Return the [X, Y] coordinate for the center point of the cell that contains the specified text.  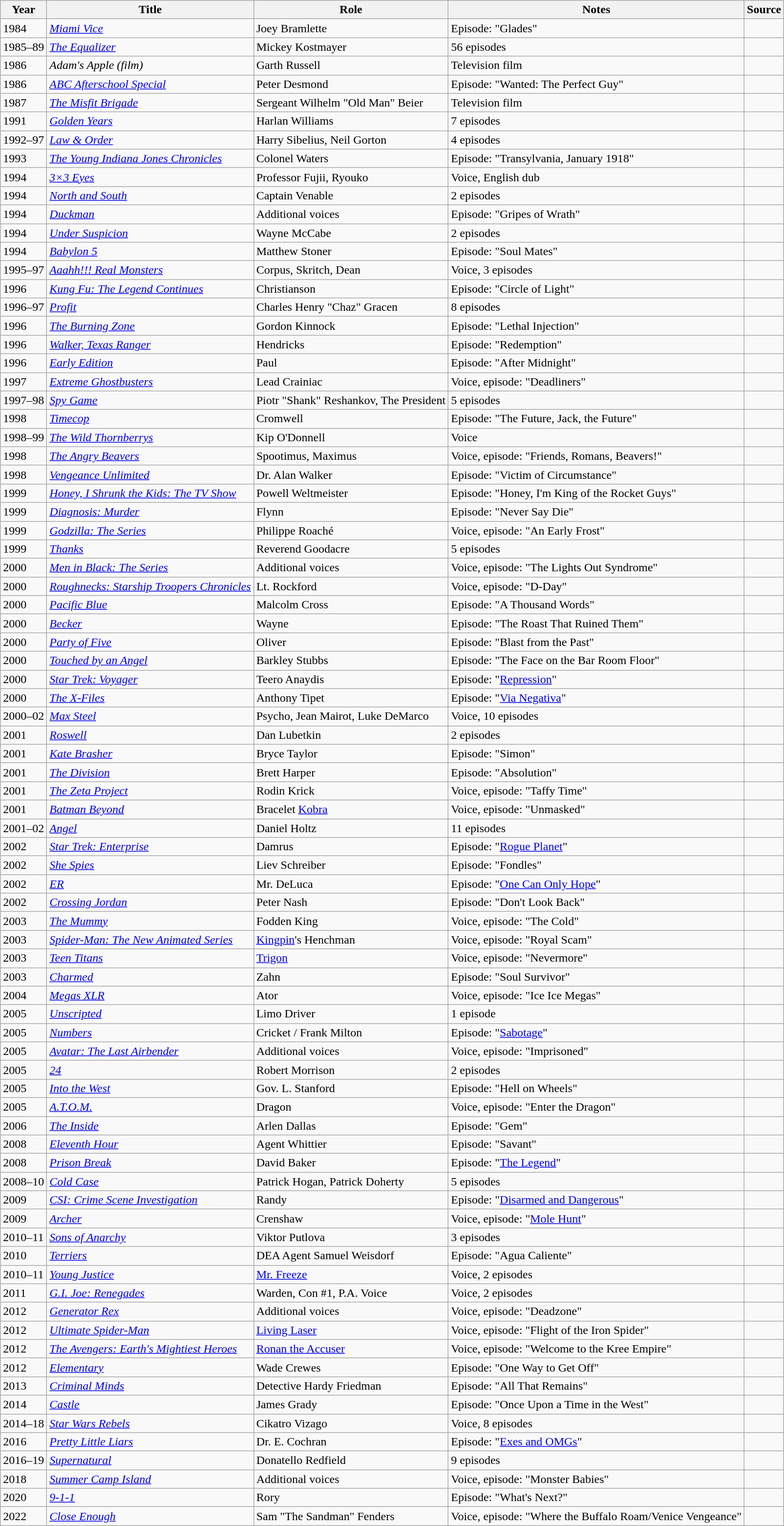
Young Justice [150, 1274]
1993 [23, 158]
Episode: "Lethal Injection" [596, 326]
2018 [23, 1479]
Wayne [351, 623]
Roughnecks: Starship Troopers Chronicles [150, 586]
Aaahh!!! Real Monsters [150, 270]
Walker, Texas Ranger [150, 344]
Dr. Alan Walker [351, 474]
Anthony Tipet [351, 698]
Living Laser [351, 1330]
Mickey Kostmayer [351, 47]
David Baker [351, 1163]
Liev Schreiber [351, 865]
Cromwell [351, 419]
Voice, episode: "Imprisoned" [596, 1051]
Harlan Williams [351, 121]
2013 [23, 1386]
Charmed [150, 977]
She Spies [150, 865]
Robert Morrison [351, 1070]
Harry Sibelius, Neil Gorton [351, 140]
Philippe Roaché [351, 530]
Cold Case [150, 1182]
Voice, episode: "Unmasked" [596, 809]
Daniel Holtz [351, 828]
Notes [596, 10]
Castle [150, 1404]
Voice, episode: "Taffy Time" [596, 791]
1995–97 [23, 270]
The Zeta Project [150, 791]
8 episodes [596, 307]
Close Enough [150, 1516]
Supernatural [150, 1461]
The Wild Thornberrys [150, 437]
Role [351, 10]
Episode: "Simon" [596, 753]
Party of Five [150, 642]
Star Wars Rebels [150, 1423]
CSI: Crime Scene Investigation [150, 1200]
Christianson [351, 289]
Batman Beyond [150, 809]
Vengeance Unlimited [150, 474]
The Burning Zone [150, 326]
11 episodes [596, 828]
Under Suspicion [150, 233]
Voice, episode: "Where the Buffalo Roam/Venice Vengeance" [596, 1516]
Peter Nash [351, 903]
Kingpin's Henchman [351, 940]
Powell Weltmeister [351, 493]
Kip O'Donnell [351, 437]
Voice, episode: "Monster Babies" [596, 1479]
Fodden King [351, 921]
ER [150, 884]
Arlen Dallas [351, 1125]
Episode: "Disarmed and Dangerous" [596, 1200]
Detective Hardy Friedman [351, 1386]
Gov. L. Stanford [351, 1088]
Episode: "Circle of Light" [596, 289]
North and South [150, 195]
Angel [150, 828]
Patrick Hogan, Patrick Doherty [351, 1182]
Teero Anaydis [351, 679]
Wade Crewes [351, 1367]
Teen Titans [150, 958]
James Grady [351, 1404]
Pacific Blue [150, 605]
Numbers [150, 1032]
Episode: "Repression" [596, 679]
Touched by an Angel [150, 661]
4 episodes [596, 140]
Episode: "One Can Only Hope" [596, 884]
Episode: "Exes and OMGs" [596, 1442]
1998–99 [23, 437]
Barkley Stubbs [351, 661]
Spy Game [150, 400]
Episode: "Absolution" [596, 772]
Episode: "What's Next?" [596, 1498]
Avatar: The Last Airbender [150, 1051]
Episode: "After Midnight" [596, 363]
Crenshaw [351, 1219]
Voice, episode: "Nevermore" [596, 958]
A.T.O.M. [150, 1107]
Extreme Ghostbusters [150, 382]
Gordon Kinnock [351, 326]
Brett Harper [351, 772]
Peter Desmond [351, 84]
Episode: "Fondles" [596, 865]
3×3 Eyes [150, 177]
Voice, English dub [596, 177]
Episode: "The Legend" [596, 1163]
Terriers [150, 1256]
Source [764, 10]
Piotr "Shank" Reshankov, The President [351, 400]
Megas XLR [150, 995]
Episode: "Soul Mates" [596, 252]
Episode: "Glades" [596, 28]
2001–02 [23, 828]
Star Trek: Voyager [150, 679]
Becker [150, 623]
Voice, episode: "Royal Scam" [596, 940]
Reverend Goodacre [351, 549]
1985–89 [23, 47]
Episode: "Rogue Planet" [596, 847]
1 episode [596, 1014]
2008–10 [23, 1182]
Matthew Stoner [351, 252]
Viktor Putlova [351, 1237]
Colonel Waters [351, 158]
1996–97 [23, 307]
Duckman [150, 214]
Rodin Krick [351, 791]
Voice, episode: "The Cold" [596, 921]
Episode: "The Face on the Bar Room Floor" [596, 661]
Episode: "Soul Survivor" [596, 977]
Episode: "All That Remains" [596, 1386]
Roswell [150, 735]
2004 [23, 995]
Summer Camp Island [150, 1479]
The Inside [150, 1125]
Voice, 10 episodes [596, 716]
2014 [23, 1404]
1987 [23, 103]
DEA Agent Samuel Weisdorf [351, 1256]
Voice, 8 episodes [596, 1423]
2006 [23, 1125]
Professor Fujii, Ryouko [351, 177]
Adam's Apple (film) [150, 65]
Episode: "Sabotage" [596, 1032]
Voice, episode: "Deadliners" [596, 382]
Kate Brasher [150, 753]
1997–98 [23, 400]
Charles Henry "Chaz" Gracen [351, 307]
Dragon [351, 1107]
Garth Russell [351, 65]
Babylon 5 [150, 252]
Warden, Con #1, P.A. Voice [351, 1293]
Voice, episode: "Enter the Dragon" [596, 1107]
Spider-Man: The New Animated Series [150, 940]
Sam "The Sandman" Fenders [351, 1516]
Episode: "Agua Caliente" [596, 1256]
Pretty Little Liars [150, 1442]
2000–02 [23, 716]
Timecop [150, 419]
Episode: "Savant" [596, 1144]
Episode: "Hell on Wheels" [596, 1088]
Zahn [351, 977]
Trigon [351, 958]
Cikatro Vizago [351, 1423]
Episode: "The Future, Jack, the Future" [596, 419]
Episode: "Honey, I'm King of the Rocket Guys" [596, 493]
1984 [23, 28]
Captain Venable [351, 195]
Archer [150, 1219]
Men in Black: The Series [150, 568]
Voice, episode: "Ice Ice Megas" [596, 995]
9 episodes [596, 1461]
Episode: "Don't Look Back" [596, 903]
Ultimate Spider-Man [150, 1330]
Episode: "Gem" [596, 1125]
The X-Files [150, 698]
Profit [150, 307]
Bracelet Kobra [351, 809]
Spootimus, Maximus [351, 456]
The Division [150, 772]
Ator [351, 995]
24 [150, 1070]
2016 [23, 1442]
Star Trek: Enterprise [150, 847]
2011 [23, 1293]
Lt. Rockford [351, 586]
Damrus [351, 847]
Episode: "A Thousand Words" [596, 605]
Cricket / Frank Milton [351, 1032]
Voice, 3 episodes [596, 270]
Randy [351, 1200]
Sons of Anarchy [150, 1237]
Joey Bramlette [351, 28]
Dr. E. Cochran [351, 1442]
Episode: "The Roast That Ruined Them" [596, 623]
Psycho, Jean Mairot, Luke DeMarco [351, 716]
Voice [596, 437]
Thanks [150, 549]
Ronan the Accuser [351, 1349]
Episode: "Redemption" [596, 344]
Donatello Redfield [351, 1461]
Lead Crainiac [351, 382]
Dan Lubetkin [351, 735]
Agent Whittier [351, 1144]
Generator Rex [150, 1311]
7 episodes [596, 121]
1992–97 [23, 140]
Wayne McCabe [351, 233]
1991 [23, 121]
Malcolm Cross [351, 605]
Miami Vice [150, 28]
Criminal Minds [150, 1386]
Law & Order [150, 140]
Mr. Freeze [351, 1274]
G.I. Joe: Renegades [150, 1293]
The Mummy [150, 921]
56 episodes [596, 47]
The Avengers: Earth's Mightiest Heroes [150, 1349]
2014–18 [23, 1423]
The Equalizer [150, 47]
Sergeant Wilhelm "Old Man" Beier [351, 103]
Crossing Jordan [150, 903]
Title [150, 10]
Kung Fu: The Legend Continues [150, 289]
ABC Afterschool Special [150, 84]
Voice, episode: "An Early Frost" [596, 530]
Voice, episode: "Flight of the Iron Spider" [596, 1330]
Rory [351, 1498]
1997 [23, 382]
Episode: "Blast from the Past" [596, 642]
Flynn [351, 512]
Voice, episode: "The Lights Out Syndrome" [596, 568]
Episode: "Wanted: The Perfect Guy" [596, 84]
2010 [23, 1256]
Elementary [150, 1367]
Limo Driver [351, 1014]
Diagnosis: Murder [150, 512]
Year [23, 10]
Mr. DeLuca [351, 884]
The Angry Beavers [150, 456]
2020 [23, 1498]
Hendricks [351, 344]
Prison Break [150, 1163]
3 episodes [596, 1237]
The Misfit Brigade [150, 103]
Unscripted [150, 1014]
Corpus, Skritch, Dean [351, 270]
Into the West [150, 1088]
Bryce Taylor [351, 753]
Golden Years [150, 121]
Voice, episode: "Mole Hunt" [596, 1219]
Voice, episode: "Deadzone" [596, 1311]
Max Steel [150, 716]
Early Edition [150, 363]
Voice, episode: "D-Day" [596, 586]
9-1-1 [150, 1498]
Voice, episode: "Welcome to the Kree Empire" [596, 1349]
The Young Indiana Jones Chronicles [150, 158]
Godzilla: The Series [150, 530]
Episode: "One Way to Get Off" [596, 1367]
Episode: "Victim of Circumstance" [596, 474]
Oliver [351, 642]
Honey, I Shrunk the Kids: The TV Show [150, 493]
2022 [23, 1516]
Eleventh Hour [150, 1144]
Episode: "Once Upon a Time in the West" [596, 1404]
Episode: "Gripes of Wrath" [596, 214]
Episode: "Transylvania, January 1918" [596, 158]
Episode: "Via Negativa" [596, 698]
2016–19 [23, 1461]
Voice, episode: "Friends, Romans, Beavers!" [596, 456]
Paul [351, 363]
Episode: "Never Say Die" [596, 512]
